Find where the given text appears and provide that cell's center as (X, Y) coordinate. 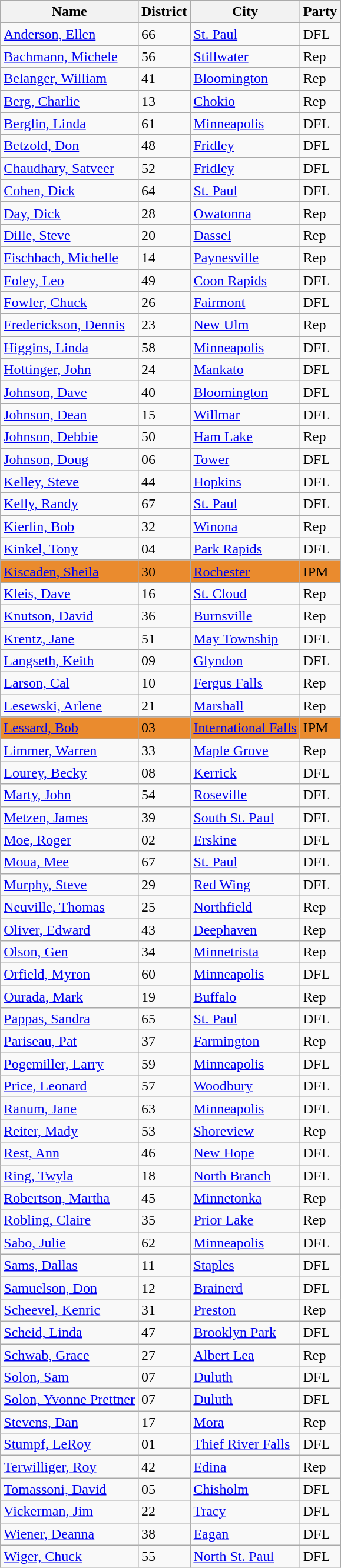
Chisholm (245, 1489)
60 (164, 974)
Johnson, Dean (69, 415)
Shoreview (245, 1131)
50 (164, 437)
Erskine (245, 840)
Johnson, Dave (69, 392)
Roseville (245, 795)
45 (164, 1198)
44 (164, 482)
Belanger, William (69, 79)
Metzen, James (69, 818)
Eagan (245, 1534)
24 (164, 370)
Paynesville (245, 258)
Tower (245, 459)
Pogemiller, Larry (69, 1064)
Cohen, Dick (69, 191)
64 (164, 191)
08 (164, 773)
Park Rapids (245, 549)
47 (164, 1332)
Kierlin, Bob (69, 526)
49 (164, 281)
61 (164, 124)
Robling, Claire (69, 1220)
Kiscaden, Sheila (69, 571)
16 (164, 593)
Owatonna (245, 213)
Berglin, Linda (69, 124)
Kelly, Randy (69, 504)
Albert Lea (245, 1355)
Tomassoni, David (69, 1489)
52 (164, 168)
14 (164, 258)
12 (164, 1287)
Betzold, Don (69, 146)
Sabo, Julie (69, 1243)
Lourey, Becky (69, 773)
Willmar (245, 415)
13 (164, 101)
Pappas, Sandra (69, 1019)
Maple Grove (245, 750)
46 (164, 1153)
New Hope (245, 1153)
Solon, Yvonne Prettner (69, 1400)
Edina (245, 1467)
Price, Leonard (69, 1086)
Scheevel, Kenric (69, 1310)
Vickerman, Jim (69, 1512)
Dille, Steve (69, 235)
Prior Lake (245, 1220)
Red Wing (245, 885)
Deephaven (245, 929)
Party (320, 12)
05 (164, 1489)
29 (164, 885)
Fairmont (245, 303)
Brooklyn Park (245, 1332)
22 (164, 1512)
Limmer, Warren (69, 750)
Neuville, Thomas (69, 907)
Hopkins (245, 482)
Knutson, David (69, 616)
02 (164, 840)
Schwab, Grace (69, 1355)
10 (164, 683)
Marshall (245, 706)
20 (164, 235)
Stevens, Dan (69, 1422)
Winona (245, 526)
Kerrick (245, 773)
Sams, Dallas (69, 1265)
37 (164, 1042)
51 (164, 638)
32 (164, 526)
54 (164, 795)
Hottinger, John (69, 370)
66 (164, 34)
21 (164, 706)
Fischbach, Michelle (69, 258)
63 (164, 1109)
03 (164, 728)
Coon Rapids (245, 281)
Farmington (245, 1042)
34 (164, 952)
Tracy (245, 1512)
Ranum, Jane (69, 1109)
Anderson, Ellen (69, 34)
Fowler, Chuck (69, 303)
Berg, Charlie (69, 101)
New Ulm (245, 325)
53 (164, 1131)
Glyndon (245, 661)
43 (164, 929)
Foley, Leo (69, 281)
33 (164, 750)
Dassel (245, 235)
Marty, John (69, 795)
Day, Dick (69, 213)
Langseth, Keith (69, 661)
11 (164, 1265)
Ham Lake (245, 437)
District (164, 12)
Orfield, Myron (69, 974)
57 (164, 1086)
Rest, Ann (69, 1153)
04 (164, 549)
Minnetonka (245, 1198)
42 (164, 1467)
Moua, Mee (69, 862)
Murphy, Steve (69, 885)
Olson, Gen (69, 952)
65 (164, 1019)
Chaudhary, Satveer (69, 168)
Terwilliger, Roy (69, 1467)
59 (164, 1064)
27 (164, 1355)
48 (164, 146)
Larson, Cal (69, 683)
Lessard, Bob (69, 728)
Solon, Sam (69, 1377)
15 (164, 415)
26 (164, 303)
35 (164, 1220)
Ourada, Mark (69, 997)
Staples (245, 1265)
Kelley, Steve (69, 482)
09 (164, 661)
31 (164, 1310)
Mankato (245, 370)
18 (164, 1176)
40 (164, 392)
Bachmann, Michele (69, 56)
Woodbury (245, 1086)
Pariseau, Pat (69, 1042)
Kinkel, Tony (69, 549)
Samuelson, Don (69, 1287)
38 (164, 1534)
Fergus Falls (245, 683)
Buffalo (245, 997)
01 (164, 1444)
Chokio (245, 101)
06 (164, 459)
Johnson, Debbie (69, 437)
Brainerd (245, 1287)
Robertson, Martha (69, 1198)
North St. Paul (245, 1556)
Oliver, Edward (69, 929)
International Falls (245, 728)
Higgins, Linda (69, 348)
58 (164, 348)
Frederickson, Dennis (69, 325)
17 (164, 1422)
23 (164, 325)
Krentz, Jane (69, 638)
62 (164, 1243)
Burnsville (245, 616)
Name (69, 12)
56 (164, 56)
55 (164, 1556)
South St. Paul (245, 818)
Johnson, Doug (69, 459)
19 (164, 997)
Wiener, Deanna (69, 1534)
25 (164, 907)
30 (164, 571)
28 (164, 213)
39 (164, 818)
41 (164, 79)
Ring, Twyla (69, 1176)
Lesewski, Arlene (69, 706)
Wiger, Chuck (69, 1556)
May Township (245, 638)
Moe, Roger (69, 840)
Stumpf, LeRoy (69, 1444)
Stillwater (245, 56)
Rochester (245, 571)
North Branch (245, 1176)
Reiter, Mady (69, 1131)
St. Cloud (245, 593)
Kleis, Dave (69, 593)
Minnetrista (245, 952)
Scheid, Linda (69, 1332)
City (245, 12)
36 (164, 616)
Northfield (245, 907)
Preston (245, 1310)
Thief River Falls (245, 1444)
Mora (245, 1422)
